Locate the cell with the specified text and output its [X, Y] center coordinate. 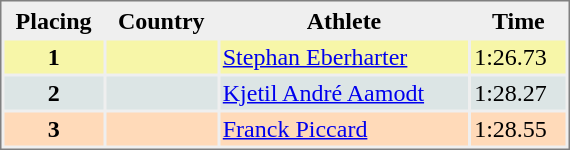
Franck Piccard [344, 128]
1:26.73 [518, 56]
3 [53, 128]
Kjetil André Aamodt [344, 92]
1:28.55 [518, 128]
Time [518, 20]
Placing [53, 20]
Athlete [344, 20]
1 [53, 56]
2 [53, 92]
Country [162, 20]
1:28.27 [518, 92]
Stephan Eberharter [344, 56]
